Determine the [X, Y] coordinate at the center of the cell enclosing the given text.  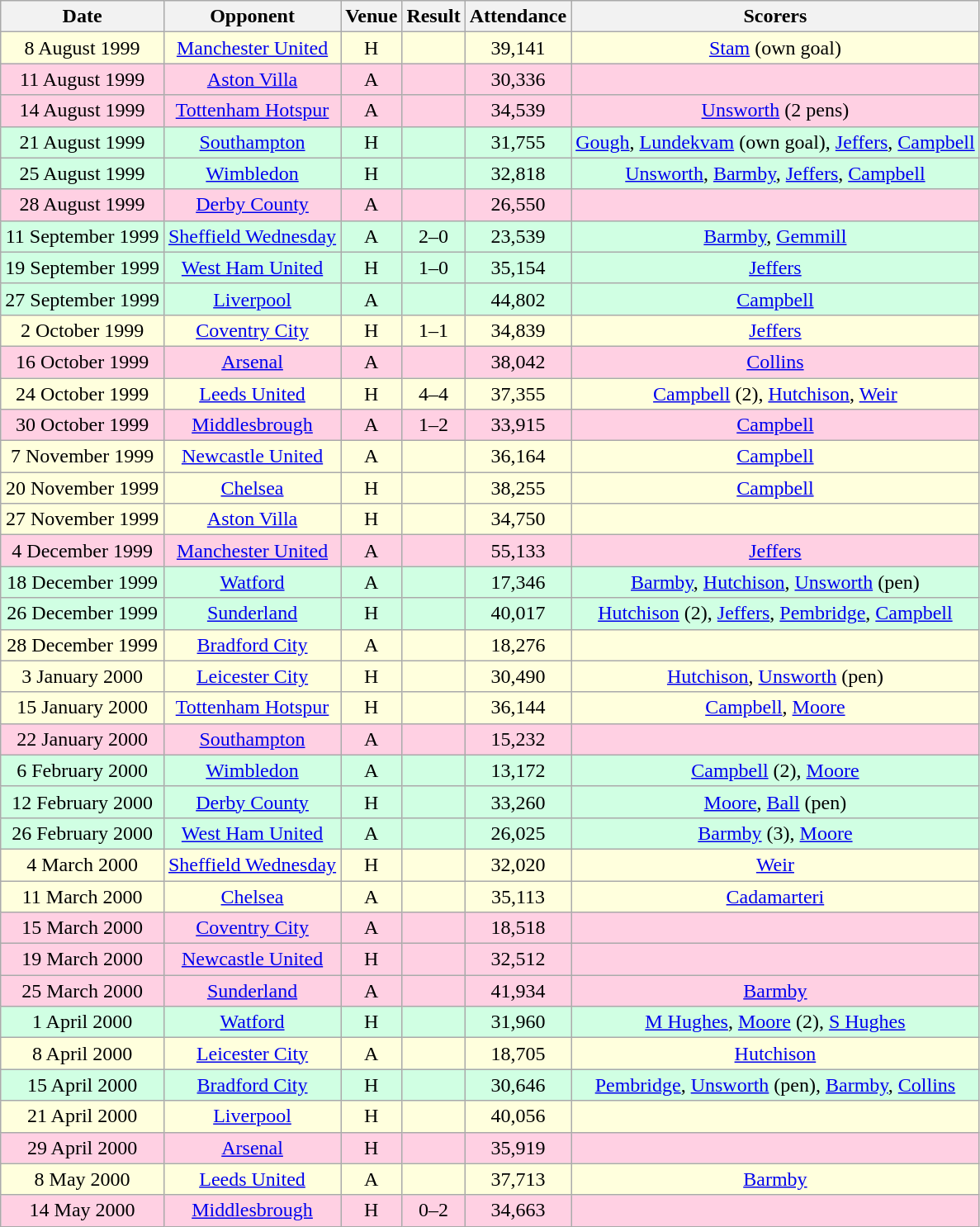
26 February 2000 [83, 833]
15 January 2000 [83, 708]
22 January 2000 [83, 739]
26,550 [518, 205]
4 December 1999 [83, 551]
4 March 2000 [83, 865]
19 September 1999 [83, 268]
25 August 1999 [83, 173]
44,802 [518, 299]
15,232 [518, 739]
34,539 [518, 111]
18 December 1999 [83, 582]
26,025 [518, 833]
Pembridge, Unsworth (pen), Barmby, Collins [776, 1085]
11 August 1999 [83, 79]
30,490 [518, 676]
Unsworth, Barmby, Jeffers, Campbell [776, 173]
Campbell, Moore [776, 708]
21 April 2000 [83, 1116]
14 August 1999 [83, 111]
Collins [776, 362]
18,276 [518, 645]
Weir [776, 865]
2–0 [433, 236]
1–1 [433, 330]
8 August 1999 [83, 48]
18,518 [518, 928]
Opponent [252, 17]
7 November 1999 [83, 457]
Barmby (3), Moore [776, 833]
35,113 [518, 896]
34,750 [518, 519]
1 April 2000 [83, 1022]
30,336 [518, 79]
15 April 2000 [83, 1085]
37,713 [518, 1179]
Unsworth (2 pens) [776, 111]
14 May 2000 [83, 1210]
Barmby, Hutchison, Unsworth (pen) [776, 582]
Campbell (2), Moore [776, 770]
31,960 [518, 1022]
17,346 [518, 582]
3 January 2000 [83, 676]
41,934 [518, 991]
1–2 [433, 425]
28 December 1999 [83, 645]
24 October 1999 [83, 394]
Hutchison [776, 1054]
Stam (own goal) [776, 48]
23,539 [518, 236]
12 February 2000 [83, 802]
Moore, Ball (pen) [776, 802]
38,042 [518, 362]
32,512 [518, 959]
Campbell (2), Hutchison, Weir [776, 394]
31,755 [518, 142]
Cadamarteri [776, 896]
35,919 [518, 1148]
4–4 [433, 394]
Attendance [518, 17]
Hutchison, Unsworth (pen) [776, 676]
27 November 1999 [83, 519]
18,705 [518, 1054]
27 September 1999 [83, 299]
0–2 [433, 1210]
20 November 1999 [83, 488]
34,663 [518, 1210]
25 March 2000 [83, 991]
36,144 [518, 708]
35,154 [518, 268]
15 March 2000 [83, 928]
33,915 [518, 425]
34,839 [518, 330]
29 April 2000 [83, 1148]
16 October 1999 [83, 362]
Venue [372, 17]
1–0 [433, 268]
11 March 2000 [83, 896]
32,818 [518, 173]
33,260 [518, 802]
28 August 1999 [83, 205]
39,141 [518, 48]
40,017 [518, 613]
2 October 1999 [83, 330]
Date [83, 17]
30 October 1999 [83, 425]
Barmby, Gemmill [776, 236]
8 April 2000 [83, 1054]
Scorers [776, 17]
Gough, Lundekvam (own goal), Jeffers, Campbell [776, 142]
Result [433, 17]
8 May 2000 [83, 1179]
M Hughes, Moore (2), S Hughes [776, 1022]
6 February 2000 [83, 770]
55,133 [518, 551]
40,056 [518, 1116]
38,255 [518, 488]
19 March 2000 [83, 959]
13,172 [518, 770]
32,020 [518, 865]
37,355 [518, 394]
36,164 [518, 457]
11 September 1999 [83, 236]
21 August 1999 [83, 142]
26 December 1999 [83, 613]
30,646 [518, 1085]
Hutchison (2), Jeffers, Pembridge, Campbell [776, 613]
